Pinpoint the cell where the given text exists, returning its [x, y] midpoint coordinate. 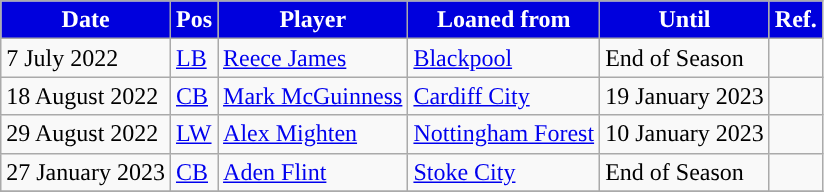
LB [194, 58]
19 January 2023 [685, 96]
29 August 2022 [86, 134]
7 July 2022 [86, 58]
Mark McGuinness [313, 96]
Reece James [313, 58]
Player [313, 20]
10 January 2023 [685, 134]
LW [194, 134]
Stoke City [504, 172]
Nottingham Forest [504, 134]
Loaned from [504, 20]
27 January 2023 [86, 172]
Blackpool [504, 58]
18 August 2022 [86, 96]
Aden Flint [313, 172]
Ref. [796, 20]
Cardiff City [504, 96]
Until [685, 20]
Pos [194, 20]
Alex Mighten [313, 134]
Date [86, 20]
